Capture the cell that displays the provided text and extract its (x, y) central coordinate. 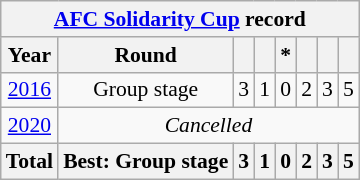
Cancelled (208, 126)
2020 (30, 126)
Year (30, 55)
* (286, 55)
AFC Solidarity Cup record (180, 19)
Group stage (146, 90)
Round (146, 55)
2016 (30, 90)
Best: Group stage (146, 162)
Total (30, 162)
